Identify which cell holds the provided text, then report its (x, y) central coordinate. 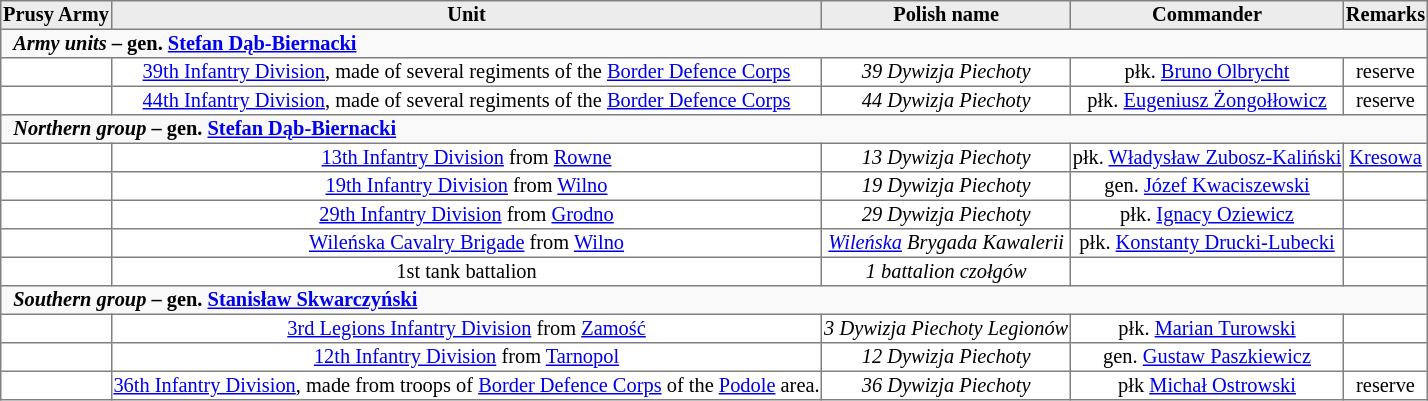
Northern group – gen. Stefan Dąb-Biernacki (714, 129)
1st tank battalion (466, 271)
Polish name (946, 15)
gen. Gustaw Paszkiewicz (1206, 357)
Army units – gen. Stefan Dąb-Biernacki (714, 43)
Wileńska Cavalry Brigade from Wilno (466, 243)
Unit (466, 15)
Prusy Army (56, 15)
płk. Władysław Zubosz-Kaliński (1206, 157)
Remarks (1386, 15)
39th Infantry Division, made of several regiments of the Border Defence Corps (466, 72)
Commander (1206, 15)
13th Infantry Division from Rowne (466, 157)
płk. Eugeniusz Żongołłowicz (1206, 100)
3 Dywizja Piechoty Legionów (946, 328)
płk. Konstanty Drucki-Lubecki (1206, 243)
36 Dywizja Piechoty (946, 385)
płk. Marian Turowski (1206, 328)
12th Infantry Division from Tarnopol (466, 357)
3rd Legions Infantry Division from Zamość (466, 328)
44th Infantry Division, made of several regiments of the Border Defence Corps (466, 100)
29th Infantry Division from Grodno (466, 214)
39 Dywizja Piechoty (946, 72)
Wileńska Brygada Kawalerii (946, 243)
Kresowa (1386, 157)
1 battalion czołgów (946, 271)
12 Dywizja Piechoty (946, 357)
gen. Józef Kwaciszewski (1206, 186)
Southern group – gen. Stanisław Skwarczyński (714, 300)
płk. Ignacy Oziewicz (1206, 214)
19 Dywizja Piechoty (946, 186)
płk Michał Ostrowski (1206, 385)
13 Dywizja Piechoty (946, 157)
19th Infantry Division from Wilno (466, 186)
36th Infantry Division, made from troops of Border Defence Corps of the Podole area. (466, 385)
płk. Bruno Olbrycht (1206, 72)
44 Dywizja Piechoty (946, 100)
29 Dywizja Piechoty (946, 214)
